Return [X, Y] of the center of cell containing provided text 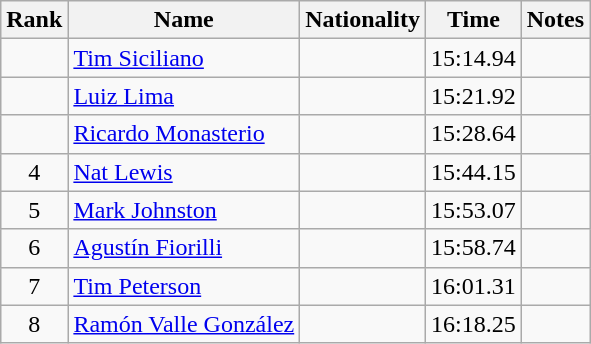
Nat Lewis [184, 172]
15:58.74 [473, 248]
Ricardo Monasterio [184, 134]
16:01.31 [473, 286]
Agustín Fiorilli [184, 248]
Tim Siciliano [184, 58]
Luiz Lima [184, 96]
8 [34, 324]
Notes [555, 20]
15:44.15 [473, 172]
15:53.07 [473, 210]
15:21.92 [473, 96]
Nationality [363, 20]
4 [34, 172]
15:14.94 [473, 58]
Ramón Valle González [184, 324]
5 [34, 210]
Name [184, 20]
Rank [34, 20]
Tim Peterson [184, 286]
7 [34, 286]
16:18.25 [473, 324]
6 [34, 248]
Time [473, 20]
15:28.64 [473, 134]
Mark Johnston [184, 210]
